Return (X, Y) of the center of cell containing provided text 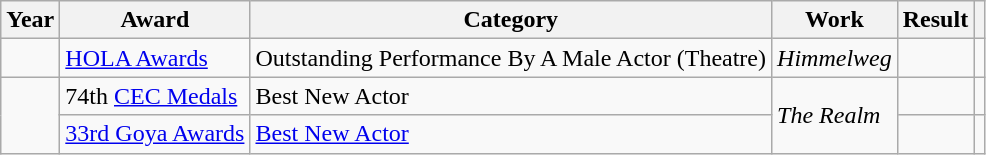
HOLA Awards (155, 58)
Result (935, 20)
33rd Goya Awards (155, 134)
74th CEC Medals (155, 96)
The Realm (835, 115)
Category (511, 20)
Outstanding Performance By A Male Actor (Theatre) (511, 58)
Award (155, 20)
Work (835, 20)
Himmelweg (835, 58)
Year (30, 20)
